Identify which cell holds the provided text, then report its (x, y) central coordinate. 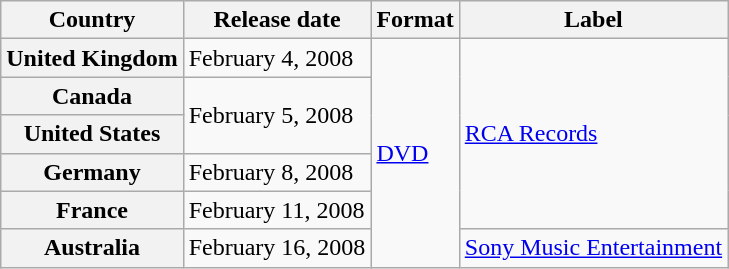
February 11, 2008 (277, 210)
Format (415, 20)
Sony Music Entertainment (593, 248)
February 8, 2008 (277, 172)
Canada (92, 96)
United States (92, 134)
United Kingdom (92, 58)
Release date (277, 20)
February 5, 2008 (277, 115)
RCA Records (593, 134)
Label (593, 20)
DVD (415, 153)
Australia (92, 248)
February 4, 2008 (277, 58)
Germany (92, 172)
France (92, 210)
Country (92, 20)
February 16, 2008 (277, 248)
